Determine the (X, Y) coordinate at the center of the cell enclosing the given text.  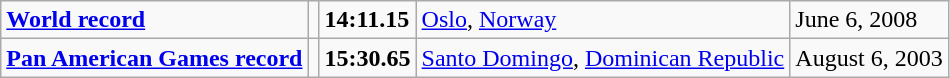
August 6, 2003 (869, 58)
World record (154, 20)
15:30.65 (368, 58)
June 6, 2008 (869, 20)
Santo Domingo, Dominican Republic (603, 58)
Oslo, Norway (603, 20)
Pan American Games record (154, 58)
14:11.15 (368, 20)
